Search for the cell housing the specified text and yield its [x, y] center coordinate. 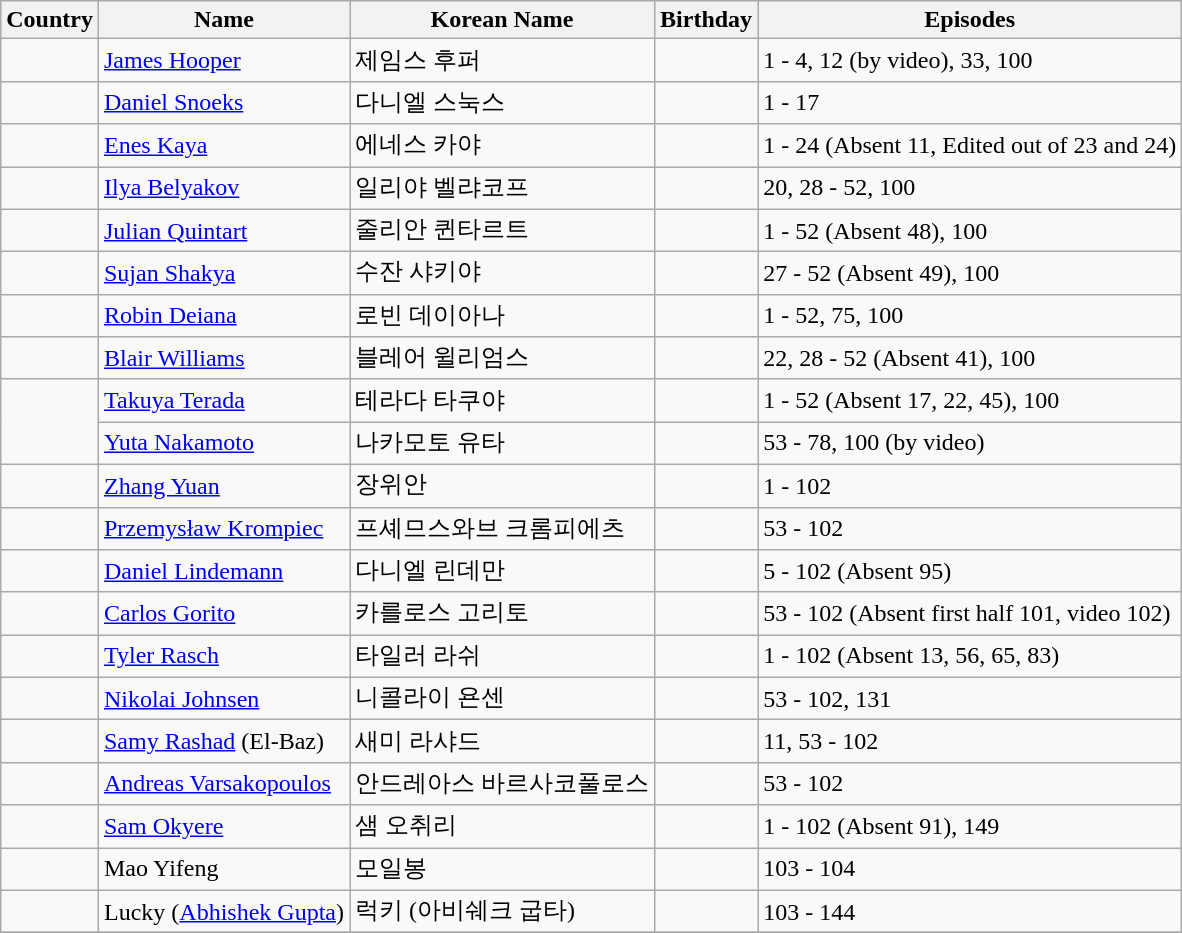
줄리안 퀸타르트 [502, 230]
1 - 52, 75, 100 [970, 316]
블레어 윌리엄스 [502, 358]
수잔 샤키야 [502, 274]
Tyler Rasch [224, 656]
프셰므스와브 크롬피에츠 [502, 528]
Blair Williams [224, 358]
Andreas Varsakopoulos [224, 784]
Ilya Belyakov [224, 188]
Nikolai Johnsen [224, 698]
Samy Rashad (El-Baz) [224, 742]
타일러 라쉬 [502, 656]
1 - 52 (Absent 17, 22, 45), 100 [970, 400]
Przemysław Krompiec [224, 528]
Episodes [970, 20]
제임스 후퍼 [502, 60]
Korean Name [502, 20]
1 - 17 [970, 102]
Sujan Shakya [224, 274]
Daniel Snoeks [224, 102]
1 - 102 [970, 486]
카를로스 고리토 [502, 614]
다니엘 스눅스 [502, 102]
장위안 [502, 486]
Birthday [706, 20]
Robin Deiana [224, 316]
Carlos Gorito [224, 614]
1 - 102 (Absent 13, 56, 65, 83) [970, 656]
에네스 카야 [502, 146]
20, 28 - 52, 100 [970, 188]
11, 53 - 102 [970, 742]
Country [50, 20]
Name [224, 20]
103 - 144 [970, 912]
모일봉 [502, 870]
22, 28 - 52 (Absent 41), 100 [970, 358]
Sam Okyere [224, 826]
다니엘 린데만 [502, 572]
53 - 78, 100 (by video) [970, 444]
1 - 102 (Absent 91), 149 [970, 826]
로빈 데이아나 [502, 316]
Zhang Yuan [224, 486]
새미 라샤드 [502, 742]
James Hooper [224, 60]
Julian Quintart [224, 230]
27 - 52 (Absent 49), 100 [970, 274]
샘 오취리 [502, 826]
니콜라이 욘센 [502, 698]
53 - 102, 131 [970, 698]
Yuta Nakamoto [224, 444]
Enes Kaya [224, 146]
Mao Yifeng [224, 870]
1 - 4, 12 (by video), 33, 100 [970, 60]
나카모토 유타 [502, 444]
1 - 24 (Absent 11, Edited out of 23 and 24) [970, 146]
1 - 52 (Absent 48), 100 [970, 230]
럭키 (아비쉐크 굽타) [502, 912]
5 - 102 (Absent 95) [970, 572]
53 - 102 (Absent first half 101, video 102) [970, 614]
Takuya Terada [224, 400]
Lucky (Abhishek Gupta) [224, 912]
안드레아스 바르사코풀로스 [502, 784]
테라다 타쿠야 [502, 400]
103 - 104 [970, 870]
Daniel Lindemann [224, 572]
일리야 벨랴코프 [502, 188]
